Extract the [X, Y] coordinate from the center of the cell holding the provided text.  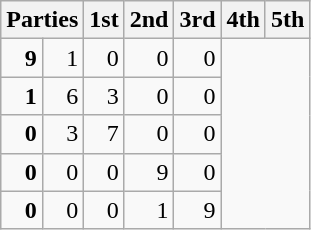
3rd [198, 20]
1st [104, 20]
7 [104, 134]
6 [63, 96]
4th [243, 20]
2nd [149, 20]
5th [287, 20]
Parties [42, 20]
